Determine the [X, Y] coordinate at the center of the cell enclosing the given text.  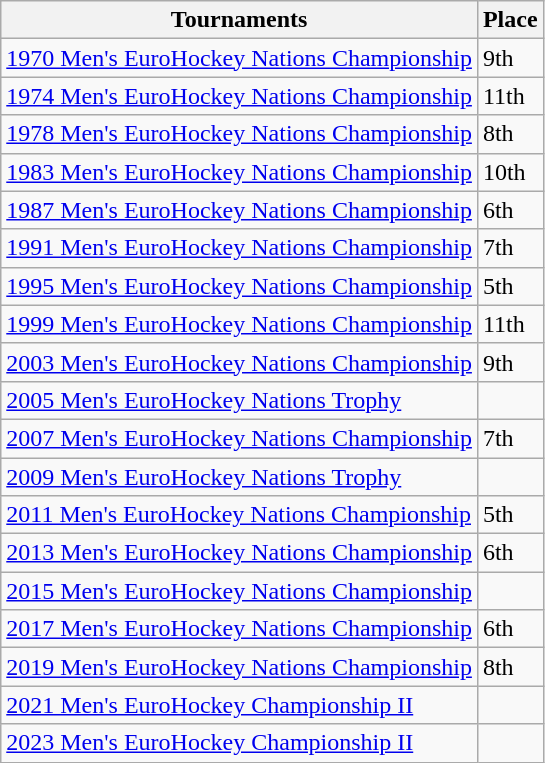
Tournaments [240, 20]
2017 Men's EuroHockey Nations Championship [240, 629]
10th [510, 172]
2023 Men's EuroHockey Championship II [240, 743]
2021 Men's EuroHockey Championship II [240, 705]
1983 Men's EuroHockey Nations Championship [240, 172]
2019 Men's EuroHockey Nations Championship [240, 667]
2015 Men's EuroHockey Nations Championship [240, 591]
2007 Men's EuroHockey Nations Championship [240, 438]
1995 Men's EuroHockey Nations Championship [240, 286]
2005 Men's EuroHockey Nations Trophy [240, 400]
2009 Men's EuroHockey Nations Trophy [240, 477]
2011 Men's EuroHockey Nations Championship [240, 515]
1974 Men's EuroHockey Nations Championship [240, 96]
2013 Men's EuroHockey Nations Championship [240, 553]
1999 Men's EuroHockey Nations Championship [240, 324]
Place [510, 20]
1991 Men's EuroHockey Nations Championship [240, 248]
2003 Men's EuroHockey Nations Championship [240, 362]
1978 Men's EuroHockey Nations Championship [240, 134]
1970 Men's EuroHockey Nations Championship [240, 58]
1987 Men's EuroHockey Nations Championship [240, 210]
